Detect which cell encompasses the target text, then output its [X, Y] center coordinate. 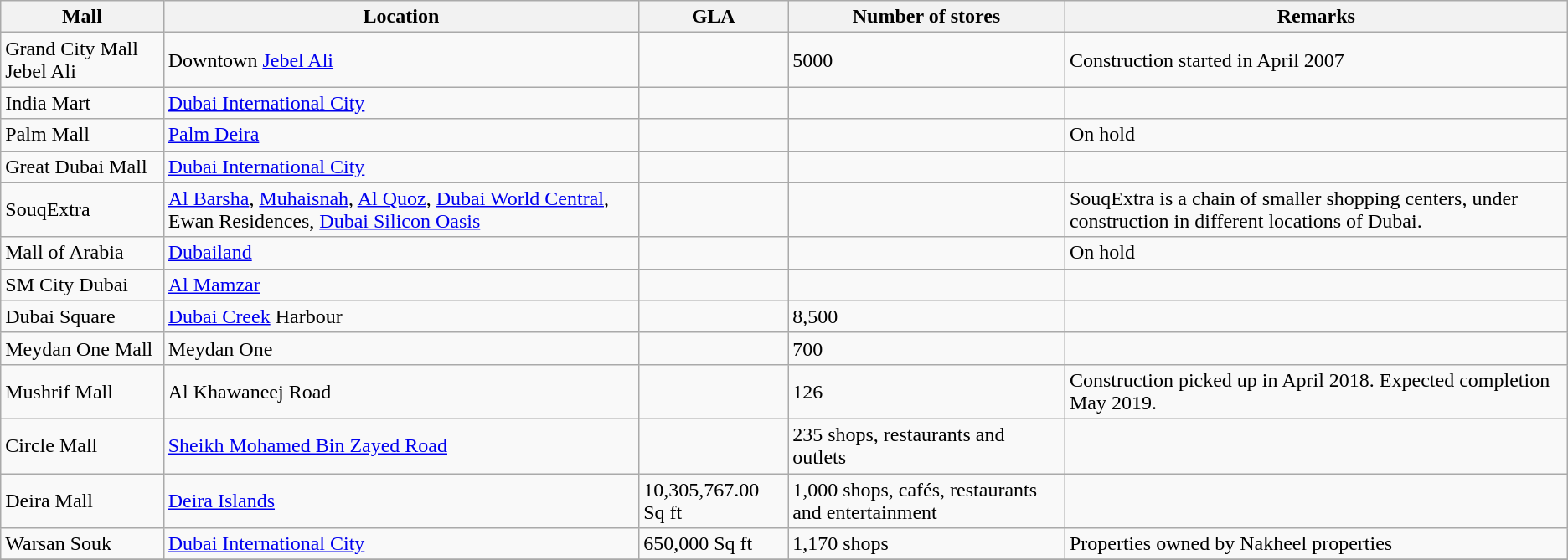
Mall [82, 17]
650,000 Sq ft [714, 544]
Meydan One Mall [82, 348]
Palm Mall [82, 135]
1,170 shops [926, 544]
Mushrif Mall [82, 392]
SouqExtra [82, 209]
8,500 [926, 316]
Great Dubai Mall [82, 167]
Warsan Souk [82, 544]
SouqExtra is a chain of smaller shopping centers, under construction in different locations of Dubai. [1316, 209]
Deira Mall [82, 501]
Mall of Arabia [82, 253]
Deira Islands [401, 501]
Palm Deira [401, 135]
235 shops, restaurants and outlets [926, 445]
Downtown Jebel Ali [401, 60]
India Mart [82, 103]
GLA [714, 17]
Location [401, 17]
Dubai Creek Harbour [401, 316]
Properties owned by Nakheel properties [1316, 544]
1,000 shops, cafés, restaurants and entertainment [926, 501]
Dubailand [401, 253]
Al Khawaneej Road [401, 392]
Circle Mall [82, 445]
Dubai Square [82, 316]
Number of stores [926, 17]
Construction started in April 2007 [1316, 60]
Sheikh Mohamed Bin Zayed Road [401, 445]
700 [926, 348]
SM City Dubai [82, 285]
10,305,767.00 Sq ft [714, 501]
126 [926, 392]
Meydan One [401, 348]
Al Mamzar [401, 285]
Grand City Mall Jebel Ali [82, 60]
Construction picked up in April 2018. Expected completion May 2019. [1316, 392]
Remarks [1316, 17]
5000 [926, 60]
Al Barsha, Muhaisnah, Al Quoz, Dubai World Central, Ewan Residences, Dubai Silicon Oasis [401, 209]
